Locate the cell with the specified text and output its (x, y) center coordinate. 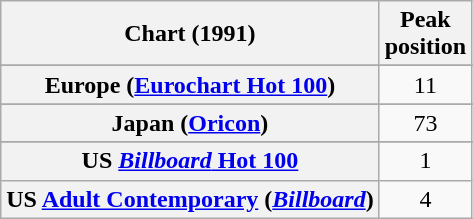
Japan (Oricon) (190, 123)
US Adult Contemporary (Billboard) (190, 199)
Peakposition (425, 34)
US Billboard Hot 100 (190, 161)
11 (425, 85)
4 (425, 199)
73 (425, 123)
1 (425, 161)
Europe (Eurochart Hot 100) (190, 85)
Chart (1991) (190, 34)
